For the text-containing cell, return its midpoint in (x, y) coordinate format. 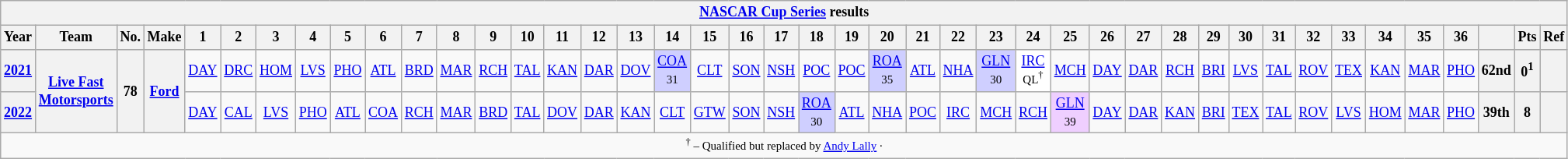
21 (923, 37)
2 (239, 37)
3 (277, 37)
Year (19, 37)
2022 (19, 112)
DRC (239, 70)
78 (131, 91)
19 (852, 37)
COA (384, 112)
22 (958, 37)
01 (1528, 70)
29 (1214, 37)
25 (1070, 37)
No. (131, 37)
Live Fast Motorsports (76, 91)
Ref (1554, 37)
62nd (1497, 70)
23 (996, 37)
27 (1144, 37)
COA31 (673, 70)
33 (1349, 37)
Ford (165, 91)
NASCAR Cup Series results (785, 12)
4 (312, 37)
IRC (958, 112)
17 (782, 37)
10 (528, 37)
Make (165, 37)
† – Qualified but replaced by Andy Lally · (785, 146)
32 (1313, 37)
20 (887, 37)
39th (1497, 112)
30 (1246, 37)
36 (1461, 37)
1 (203, 37)
GLN30 (996, 70)
14 (673, 37)
GLN39 (1070, 112)
5 (348, 37)
34 (1385, 37)
24 (1033, 37)
Pts (1528, 37)
11 (563, 37)
7 (419, 37)
16 (746, 37)
26 (1107, 37)
ROA35 (887, 70)
28 (1180, 37)
6 (384, 37)
12 (598, 37)
CAL (239, 112)
ROA30 (817, 112)
31 (1279, 37)
18 (817, 37)
9 (493, 37)
15 (709, 37)
IRCQL† (1033, 70)
Team (76, 37)
13 (636, 37)
35 (1424, 37)
GTW (709, 112)
2021 (19, 70)
